Identify which cell holds the provided text, then report its [x, y] central coordinate. 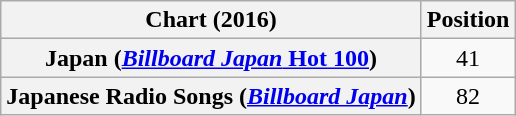
Position [468, 20]
Chart (2016) [211, 20]
Japan (Billboard Japan Hot 100) [211, 58]
82 [468, 96]
Japanese Radio Songs (Billboard Japan) [211, 96]
41 [468, 58]
